From the cell containing the given text, extract its center point as (x, y) coordinate. 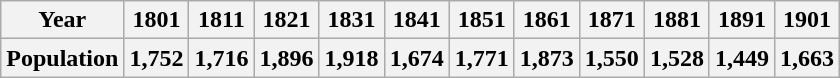
1851 (482, 20)
1861 (546, 20)
1,528 (676, 58)
1,716 (222, 58)
1801 (156, 20)
1881 (676, 20)
1,449 (742, 58)
1871 (612, 20)
1,873 (546, 58)
1,752 (156, 58)
1811 (222, 20)
1891 (742, 20)
1841 (416, 20)
1,771 (482, 58)
1,918 (352, 58)
1901 (806, 20)
Year (62, 20)
1,550 (612, 58)
Population (62, 58)
1,663 (806, 58)
1,674 (416, 58)
1831 (352, 20)
1,896 (286, 58)
1821 (286, 20)
